Search for the cell housing the specified text and yield its (x, y) center coordinate. 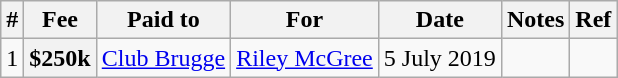
# (12, 20)
Date (440, 20)
5 July 2019 (440, 58)
Fee (60, 20)
For (305, 20)
1 (12, 58)
Paid to (163, 20)
Notes (535, 20)
Ref (594, 20)
Riley McGree (305, 58)
$250k (60, 58)
Club Brugge (163, 58)
